Return the (X, Y) coordinate for the center point of the cell that contains the specified text.  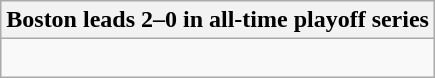
Boston leads 2–0 in all-time playoff series (218, 20)
